Extract the [X, Y] coordinate from the center of the cell holding the provided text.  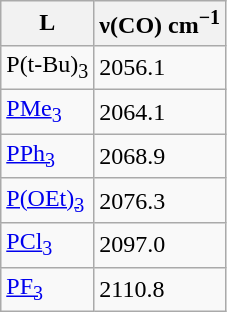
2110.8 [160, 289]
2064.1 [160, 112]
L [48, 24]
P(t-Bu)3 [48, 67]
P(OEt)3 [48, 200]
2068.9 [160, 156]
PF3 [48, 289]
PMe3 [48, 112]
2056.1 [160, 67]
PCl3 [48, 245]
ν(CO) cm−1 [160, 24]
2076.3 [160, 200]
2097.0 [160, 245]
PPh3 [48, 156]
